Pinpoint the cell where the given text exists, returning its (X, Y) midpoint coordinate. 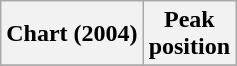
Chart (2004) (72, 34)
Peakposition (189, 34)
